Find where the given text appears and provide that cell's center as [x, y] coordinate. 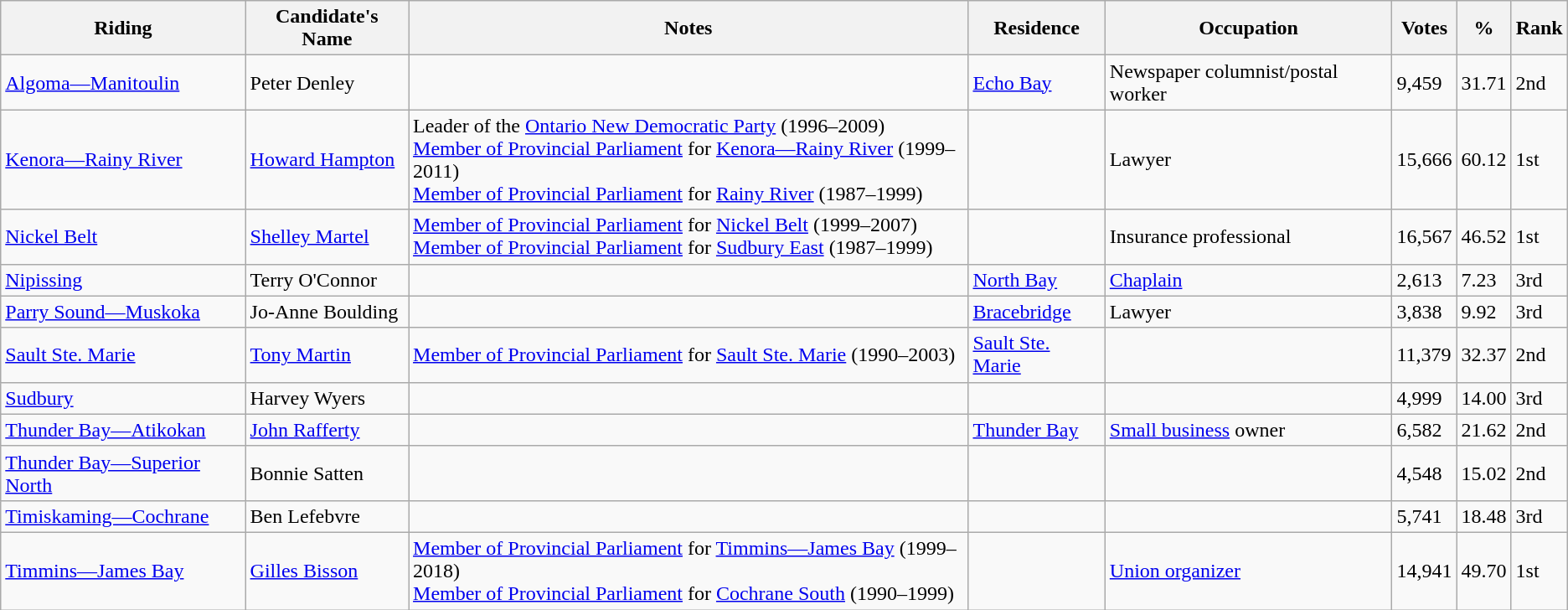
14.00 [1484, 398]
6,582 [1424, 430]
9.92 [1484, 312]
60.12 [1484, 159]
Candidate's Name [327, 28]
49.70 [1484, 571]
15,666 [1424, 159]
Union organizer [1248, 571]
Small business owner [1248, 430]
Insurance professional [1248, 236]
Gilles Bisson [327, 571]
Riding [123, 28]
Shelley Martel [327, 236]
4,548 [1424, 473]
Jo-Anne Boulding [327, 312]
Member of Provincial Parliament for Sault Ste. Marie (1990–2003) [689, 355]
Notes [689, 28]
Timmins—James Bay [123, 571]
16,567 [1424, 236]
Ben Lefebvre [327, 516]
4,999 [1424, 398]
Member of Provincial Parliament for Nickel Belt (1999–2007) Member of Provincial Parliament for Sudbury East (1987–1999) [689, 236]
Terry O'Connor [327, 280]
11,379 [1424, 355]
Echo Bay [1037, 82]
Nickel Belt [123, 236]
Residence [1037, 28]
Parry Sound—Muskoka [123, 312]
Nipissing [123, 280]
18.48 [1484, 516]
John Rafferty [327, 430]
7.23 [1484, 280]
Sudbury [123, 398]
Harvey Wyers [327, 398]
9,459 [1424, 82]
Newspaper columnist/postal worker [1248, 82]
Member of Provincial Parliament for Timmins—James Bay (1999–2018) Member of Provincial Parliament for Cochrane South (1990–1999) [689, 571]
32.37 [1484, 355]
Peter Denley [327, 82]
21.62 [1484, 430]
3,838 [1424, 312]
Rank [1540, 28]
2,613 [1424, 280]
Thunder Bay—Atikokan [123, 430]
Tony Martin [327, 355]
% [1484, 28]
Bracebridge [1037, 312]
Occupation [1248, 28]
Thunder Bay [1037, 430]
5,741 [1424, 516]
Thunder Bay—Superior North [123, 473]
15.02 [1484, 473]
Chaplain [1248, 280]
Howard Hampton [327, 159]
Votes [1424, 28]
31.71 [1484, 82]
14,941 [1424, 571]
46.52 [1484, 236]
Bonnie Satten [327, 473]
North Bay [1037, 280]
Algoma—Manitoulin [123, 82]
Kenora—Rainy River [123, 159]
Timiskaming—Cochrane [123, 516]
